Search for the cell housing the specified text and yield its (X, Y) center coordinate. 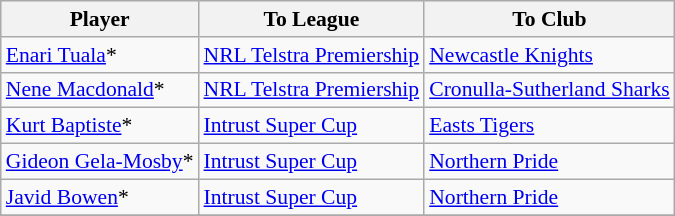
Javid Bowen* (100, 197)
Player (100, 19)
Gideon Gela-Mosby* (100, 162)
Newcastle Knights (550, 55)
Easts Tigers (550, 126)
Cronulla-Sutherland Sharks (550, 90)
To Club (550, 19)
Kurt Baptiste* (100, 126)
To League (312, 19)
Nene Macdonald* (100, 90)
Enari Tuala* (100, 55)
